Capture the cell that displays the provided text and extract its [x, y] central coordinate. 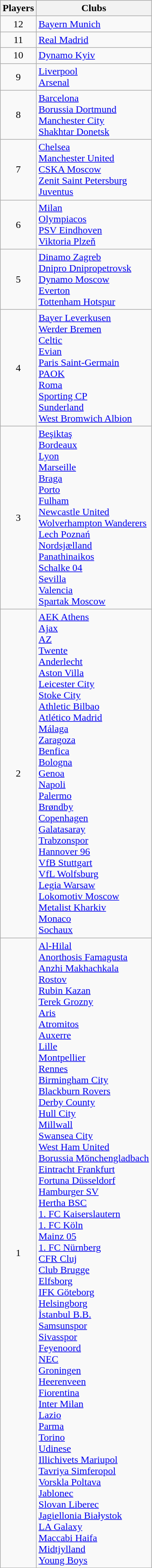
8 [18, 115]
11 [18, 40]
5 [18, 279]
1 [18, 1253]
9 [18, 77]
4 [18, 367]
Clubs [94, 8]
Dinamo Zagreb Dnipro Dnipropetrovsk Dynamo Moscow Everton Tottenham Hotspur [94, 279]
Barcelona Borussia Dortmund Manchester City Shakhtar Donetsk [94, 115]
Milan Olympiacos PSV Eindhoven Viktoria Plzeň [94, 224]
6 [18, 224]
7 [18, 170]
Bayern Munich [94, 24]
10 [18, 55]
Chelsea Manchester United CSKA Moscow Zenit Saint Petersburg Juventus [94, 170]
3 [18, 517]
Liverpool Arsenal [94, 77]
Players [18, 8]
12 [18, 24]
2 [18, 773]
Real Madrid [94, 40]
Bayer Leverkusen Werder Bremen Celtic Evian Paris Saint-Germain PAOK Roma Sporting CP Sunderland West Bromwich Albion [94, 367]
Dynamo Kyiv [94, 55]
